For the text-containing cell, return its midpoint in (x, y) coordinate format. 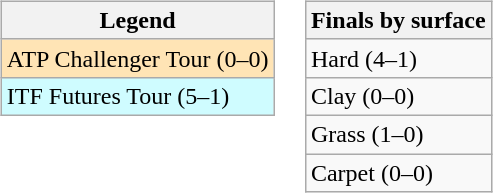
Grass (1–0) (398, 134)
Legend (138, 20)
Hard (4–1) (398, 58)
ATP Challenger Tour (0–0) (138, 58)
ITF Futures Tour (5–1) (138, 96)
Clay (0–0) (398, 96)
Carpet (0–0) (398, 173)
Finals by surface (398, 20)
